Scan for the cell matching the given text and deliver its (X, Y) coordinate at center. 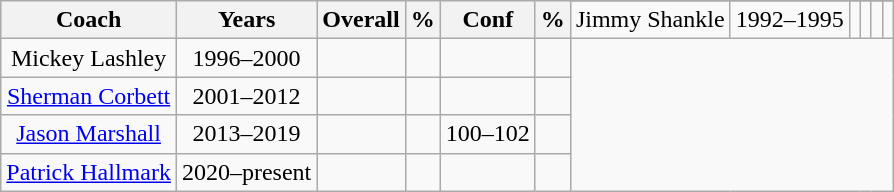
1996–2000 (246, 58)
Sherman Corbett (89, 96)
Conf (488, 20)
Years (246, 20)
Coach (89, 20)
Patrick Hallmark (89, 172)
Mickey Lashley (89, 58)
2013–2019 (246, 134)
Jason Marshall (89, 134)
Overall (361, 20)
Jimmy Shankle (650, 20)
2001–2012 (246, 96)
100–102 (488, 134)
2020–present (246, 172)
1992–1995 (790, 20)
